Capture the cell that displays the provided text and extract its (x, y) central coordinate. 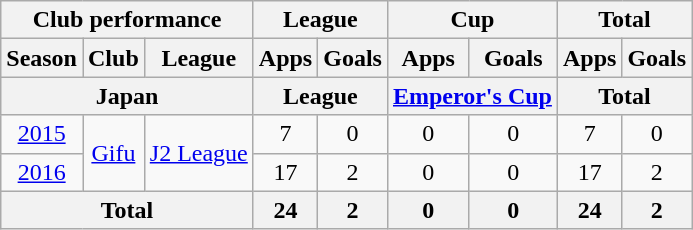
Club performance (128, 20)
Club (113, 58)
Cup (472, 20)
Gifu (113, 153)
Emperor's Cup (472, 96)
2015 (42, 134)
J2 League (198, 153)
2016 (42, 172)
Season (42, 58)
Japan (128, 96)
